Pinpoint the cell where the given text exists, returning its [X, Y] midpoint coordinate. 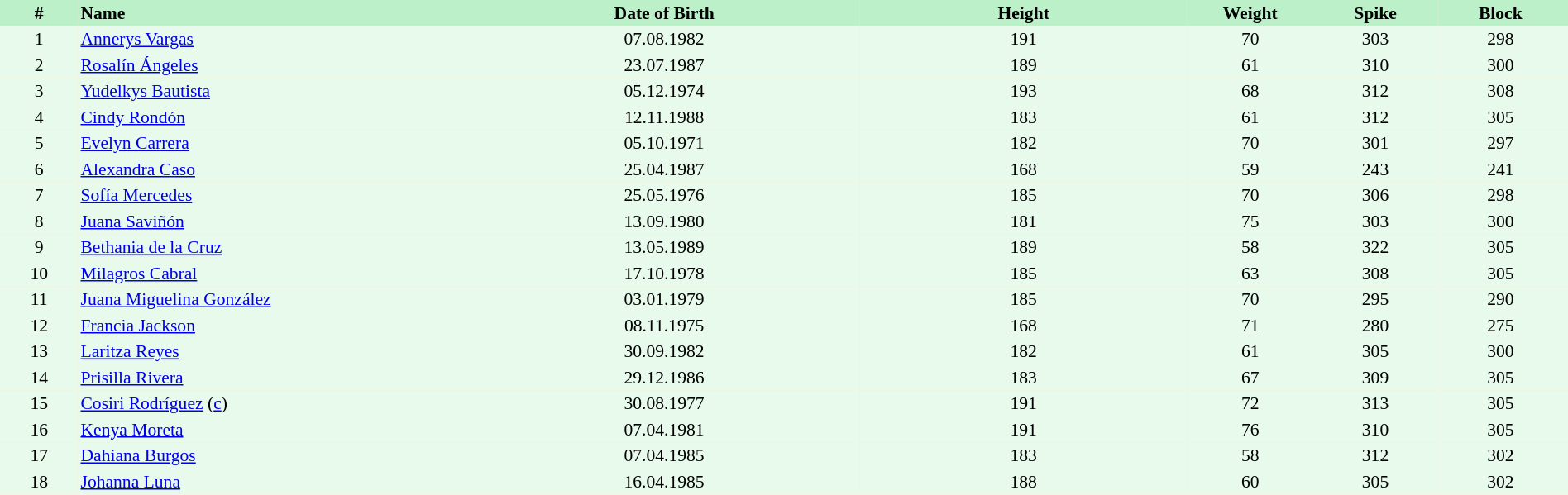
309 [1374, 378]
Alexandra Caso [273, 169]
07.04.1981 [664, 430]
63 [1250, 274]
16 [39, 430]
313 [1374, 403]
Name [273, 13]
12 [39, 326]
07.08.1982 [664, 40]
Sofía Mercedes [273, 195]
Dahiana Burgos [273, 456]
75 [1250, 221]
6 [39, 169]
7 [39, 195]
# [39, 13]
290 [1500, 299]
68 [1250, 91]
306 [1374, 195]
322 [1374, 248]
Evelyn Carrera [273, 144]
13.05.1989 [664, 248]
181 [1024, 221]
Date of Birth [664, 13]
30.09.1982 [664, 352]
5 [39, 144]
Francia Jackson [273, 326]
301 [1374, 144]
17 [39, 456]
25.05.1976 [664, 195]
Weight [1250, 13]
275 [1500, 326]
15 [39, 403]
Rosalín Ángeles [273, 65]
241 [1500, 169]
295 [1374, 299]
280 [1374, 326]
03.01.1979 [664, 299]
1 [39, 40]
76 [1250, 430]
05.10.1971 [664, 144]
Cindy Rondón [273, 117]
13 [39, 352]
12.11.1988 [664, 117]
Milagros Cabral [273, 274]
60 [1250, 482]
71 [1250, 326]
3 [39, 91]
Johanna Luna [273, 482]
Spike [1374, 13]
Prisilla Rivera [273, 378]
11 [39, 299]
Laritza Reyes [273, 352]
67 [1250, 378]
72 [1250, 403]
18 [39, 482]
Yudelkys Bautista [273, 91]
17.10.1978 [664, 274]
16.04.1985 [664, 482]
23.07.1987 [664, 65]
Annerys Vargas [273, 40]
29.12.1986 [664, 378]
8 [39, 221]
Height [1024, 13]
Juana Miguelina González [273, 299]
07.04.1985 [664, 456]
14 [39, 378]
Juana Saviñón [273, 221]
193 [1024, 91]
Bethania de la Cruz [273, 248]
13.09.1980 [664, 221]
25.04.1987 [664, 169]
10 [39, 274]
08.11.1975 [664, 326]
4 [39, 117]
188 [1024, 482]
05.12.1974 [664, 91]
9 [39, 248]
Cosiri Rodríguez (c) [273, 403]
Kenya Moreta [273, 430]
59 [1250, 169]
297 [1500, 144]
Block [1500, 13]
2 [39, 65]
30.08.1977 [664, 403]
243 [1374, 169]
